Output the [x, y] coordinate of the center of the cell containing the given text.  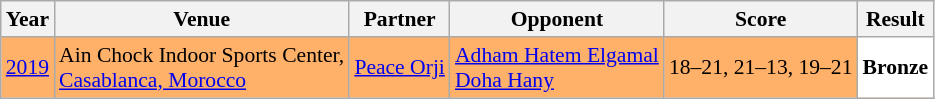
Peace Orji [400, 68]
18–21, 21–13, 19–21 [761, 68]
Partner [400, 19]
Adham Hatem Elgamal Doha Hany [557, 68]
Score [761, 19]
Ain Chock Indoor Sports Center,Casablanca, Morocco [202, 68]
2019 [28, 68]
Venue [202, 19]
Year [28, 19]
Opponent [557, 19]
Result [896, 19]
Bronze [896, 68]
